Scan for the cell matching the given text and deliver its [x, y] coordinate at center. 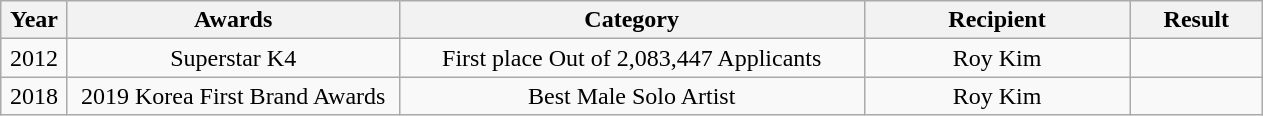
Year [34, 20]
Best Male Solo Artist [632, 96]
Recipient [997, 20]
Category [632, 20]
Awards [233, 20]
2018 [34, 96]
2012 [34, 58]
Result [1196, 20]
2019 Korea First Brand Awards [233, 96]
First place Out of 2,083,447 Applicants [632, 58]
Superstar K4 [233, 58]
